Detect which cell encompasses the target text, then output its (X, Y) center coordinate. 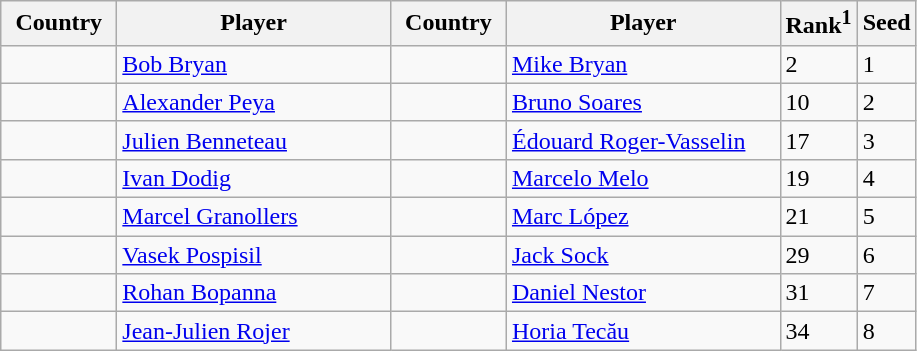
Marcel Granollers (254, 217)
Daniel Nestor (643, 293)
7 (886, 293)
17 (818, 140)
6 (886, 255)
19 (818, 178)
Seed (886, 24)
Jean-Julien Rojer (254, 331)
29 (818, 255)
5 (886, 217)
Ivan Dodig (254, 178)
31 (818, 293)
21 (818, 217)
Mike Bryan (643, 64)
Rank1 (818, 24)
Bob Bryan (254, 64)
Rohan Bopanna (254, 293)
34 (818, 331)
4 (886, 178)
8 (886, 331)
Horia Tecău (643, 331)
Vasek Pospisil (254, 255)
Marc López (643, 217)
Jack Sock (643, 255)
Alexander Peya (254, 102)
Julien Benneteau (254, 140)
Marcelo Melo (643, 178)
10 (818, 102)
Édouard Roger-Vasselin (643, 140)
1 (886, 64)
Bruno Soares (643, 102)
3 (886, 140)
